Find where the given text appears and provide that cell's center as [x, y] coordinate. 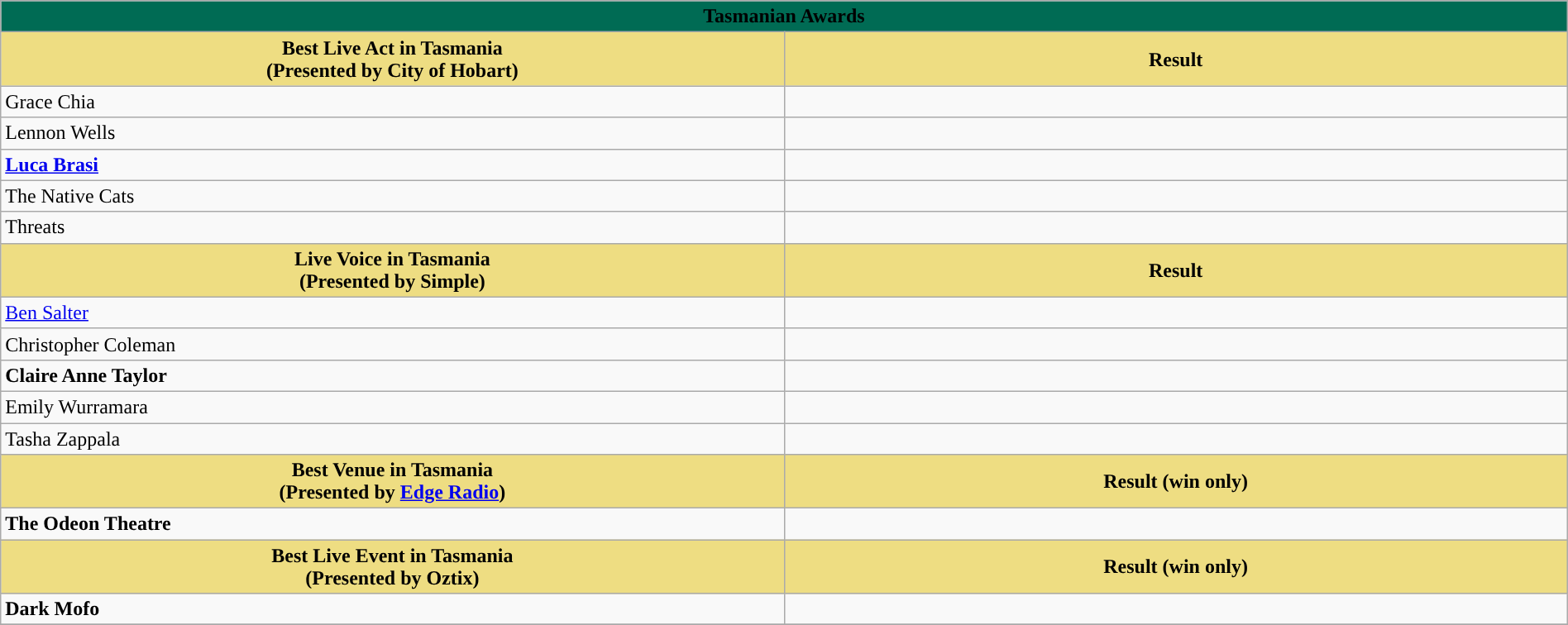
Emily Wurramara [392, 407]
Threats [392, 227]
Tasmanian Awards [784, 17]
Best Venue in Tasmania (Presented by Edge Radio) [392, 481]
Grace Chia [392, 102]
Luca Brasi [392, 165]
Ben Salter [392, 312]
Claire Anne Taylor [392, 375]
The Native Cats [392, 196]
Dark Mofo [392, 609]
Lennon Wells [392, 133]
The Odeon Theatre [392, 524]
Live Voice in Tasmania (Presented by Simple) [392, 270]
Best Live Event in Tasmania (Presented by Oztix) [392, 567]
Christopher Coleman [392, 344]
Tasha Zappala [392, 439]
Best Live Act in Tasmania (Presented by City of Hobart) [392, 60]
